Identify which cell holds the provided text, then report its [x, y] central coordinate. 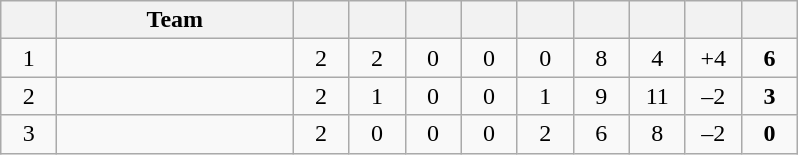
Team [175, 20]
9 [601, 96]
+4 [713, 58]
11 [657, 96]
4 [657, 58]
